Pinpoint the cell where the given text exists, returning its [x, y] midpoint coordinate. 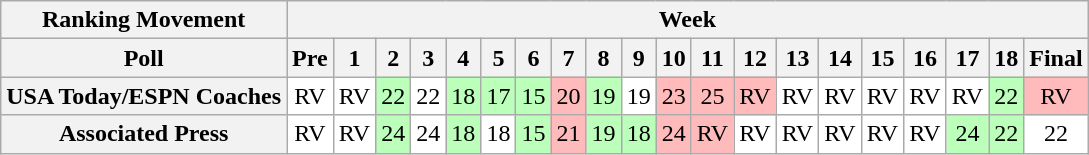
16 [925, 58]
21 [568, 134]
USA Today/ESPN Coaches [144, 96]
9 [638, 58]
12 [755, 58]
7 [568, 58]
6 [534, 58]
Final [1056, 58]
13 [797, 58]
25 [712, 96]
23 [674, 96]
Week [688, 20]
Associated Press [144, 134]
5 [498, 58]
20 [568, 96]
11 [712, 58]
Poll [144, 58]
14 [840, 58]
4 [464, 58]
3 [428, 58]
1 [354, 58]
2 [394, 58]
Ranking Movement [144, 20]
10 [674, 58]
8 [604, 58]
Pre [310, 58]
